Search for the cell housing the specified text and yield its (x, y) center coordinate. 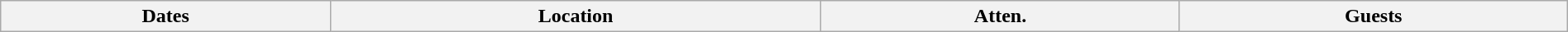
Location (576, 16)
Guests (1373, 16)
Atten. (1001, 16)
Dates (165, 16)
